Return [X, Y] of the center of cell containing provided text 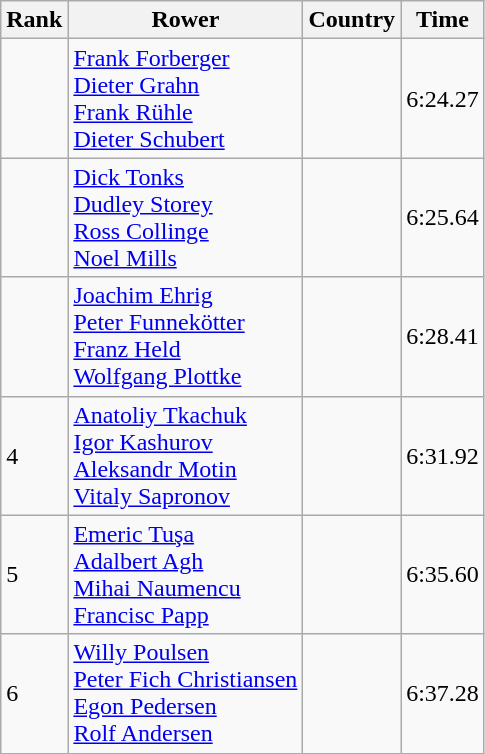
Dick TonksDudley StoreyRoss CollingeNoel Mills [186, 218]
6:37.28 [443, 694]
5 [34, 574]
4 [34, 456]
6:35.60 [443, 574]
Joachim EhrigPeter FunnekötterFranz HeldWolfgang Plottke [186, 336]
6:25.64 [443, 218]
Rank [34, 20]
Willy PoulsenPeter Fich ChristiansenEgon PedersenRolf Andersen [186, 694]
Frank ForbergerDieter GrahnFrank RühleDieter Schubert [186, 98]
Emeric TuşaAdalbert AghMihai NaumencuFrancisc Papp [186, 574]
Time [443, 20]
6:28.41 [443, 336]
Anatoliy TkachukIgor KashurovAleksandr MotinVitaly Sapronov [186, 456]
Rower [186, 20]
6 [34, 694]
6:24.27 [443, 98]
Country [352, 20]
6:31.92 [443, 456]
